Find where the given text appears and provide that cell's center as [x, y] coordinate. 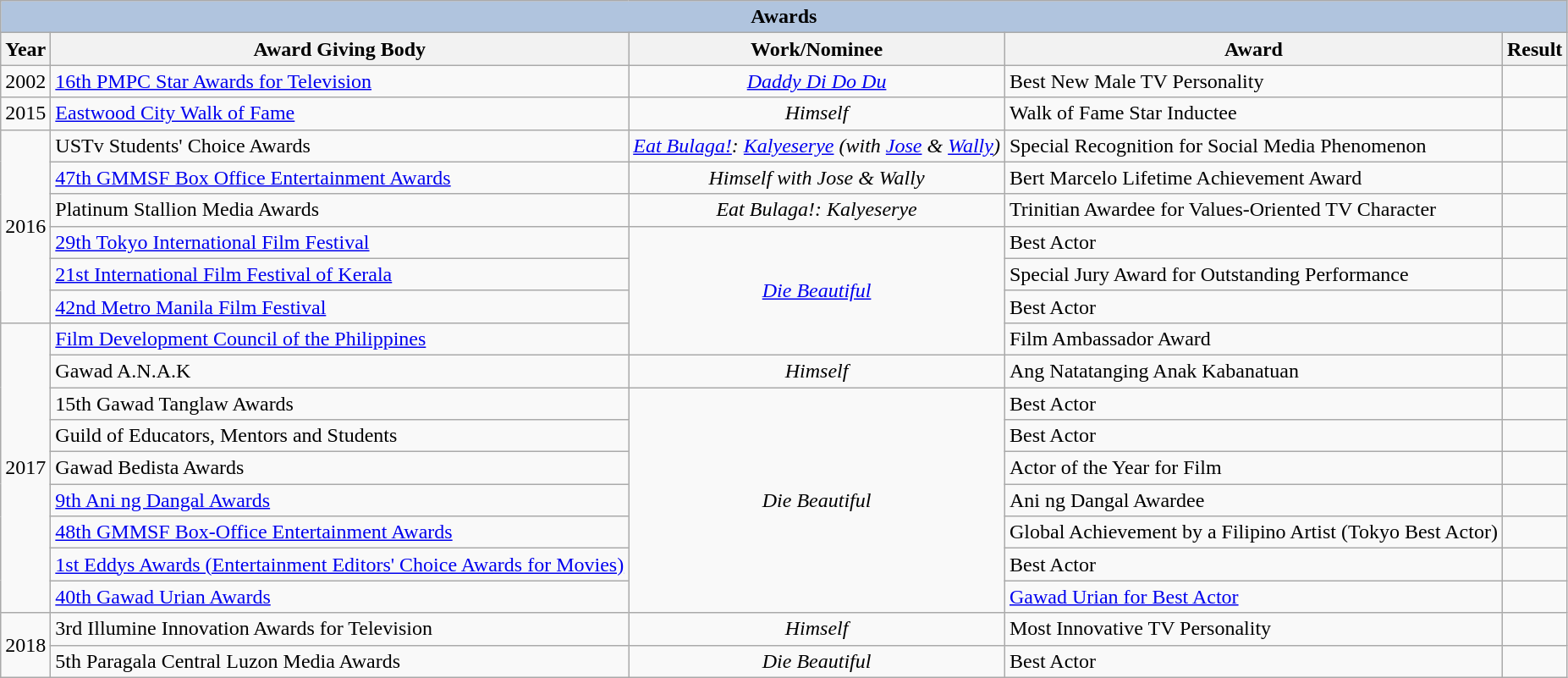
Eastwood City Walk of Fame [340, 113]
Platinum Stallion Media Awards [340, 210]
Guild of Educators, Mentors and Students [340, 436]
Bert Marcelo Lifetime Achievement Award [1253, 178]
9th Ani ng Dangal Awards [340, 500]
Film Development Council of the Philippines [340, 339]
Gawad Urian for Best Actor [1253, 597]
Most Innovative TV Personality [1253, 629]
Gawad A.N.A.K [340, 371]
Global Achievement by a Filipino Artist (Tokyo Best Actor) [1253, 532]
1st Eddys Awards (Entertainment Editors' Choice Awards for Movies) [340, 565]
Best New Male TV Personality [1253, 81]
21st International Film Festival of Kerala [340, 274]
Awards [784, 17]
Ani ng Dangal Awardee [1253, 500]
2018 [25, 645]
3rd Illumine Innovation Awards for Television [340, 629]
Award [1253, 49]
USTv Students' Choice Awards [340, 146]
2017 [25, 467]
47th GMMSF Box Office Entertainment Awards [340, 178]
Ang Natatanging Anak Kabanatuan [1253, 371]
Special Recognition for Social Media Phenomenon [1253, 146]
Award Giving Body [340, 49]
Actor of the Year for Film [1253, 468]
Year [25, 49]
Trinitian Awardee for Values-Oriented TV Character [1253, 210]
Work/Nominee [817, 49]
29th Tokyo International Film Festival [340, 242]
Daddy Di Do Du [817, 81]
Eat Bulaga!: Kalyeserye (with Jose & Wally) [817, 146]
Result [1534, 49]
Walk of Fame Star Inductee [1253, 113]
5th Paragala Central Luzon Media Awards [340, 661]
42nd Metro Manila Film Festival [340, 306]
2002 [25, 81]
Film Ambassador Award [1253, 339]
40th Gawad Urian Awards [340, 597]
Special Jury Award for Outstanding Performance [1253, 274]
Himself with Jose & Wally [817, 178]
48th GMMSF Box-Office Entertainment Awards [340, 532]
2016 [25, 226]
15th Gawad Tanglaw Awards [340, 404]
16th PMPC Star Awards for Television [340, 81]
Gawad Bedista Awards [340, 468]
2015 [25, 113]
Eat Bulaga!: Kalyeserye [817, 210]
